Identify which cell holds the provided text, then report its [X, Y] central coordinate. 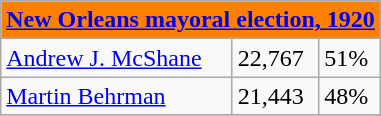
51% [350, 58]
48% [350, 96]
22,767 [275, 58]
21,443 [275, 96]
Martin Behrman [116, 96]
Andrew J. McShane [116, 58]
New Orleans mayoral election, 1920 [191, 20]
